For the text-containing cell, return its midpoint in [x, y] coordinate format. 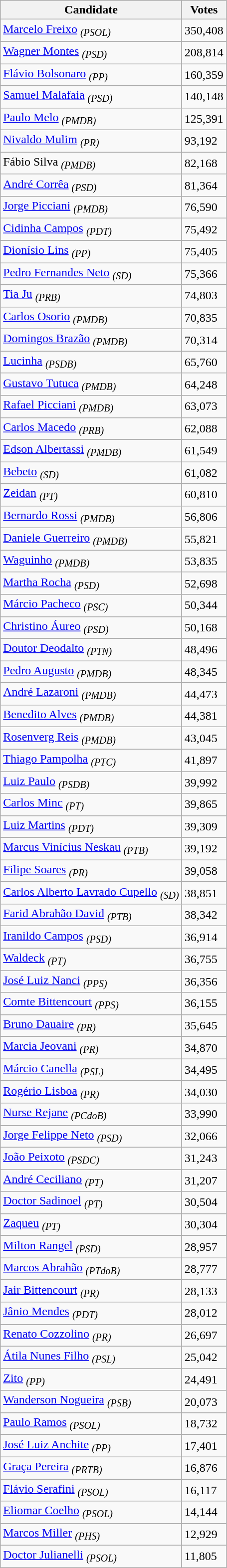
125,391 [204, 119]
16,117 [204, 1490]
Bruno Dauaire (PR) [91, 1025]
39,058 [204, 871]
Doctor Sadinoel (PT) [91, 1202]
48,496 [204, 649]
Domingos Brazão (PMDB) [91, 340]
82,168 [204, 163]
33,990 [204, 1114]
52,698 [204, 583]
Zeidan (PT) [91, 495]
Pedro Fernandes Neto (SD) [91, 274]
André Ceciliano (PT) [91, 1180]
28,133 [204, 1291]
31,243 [204, 1158]
José Luiz Anchite (PP) [91, 1446]
Carlos Minc (PT) [91, 804]
Luiz Martins (PDT) [91, 826]
Átila Nunes Filho (PSL) [91, 1357]
56,806 [204, 517]
39,992 [204, 782]
50,168 [204, 627]
41,897 [204, 760]
62,088 [204, 428]
38,851 [204, 893]
11,805 [204, 1557]
44,381 [204, 716]
76,590 [204, 207]
64,248 [204, 384]
Eliomar Coelho (PSOL) [91, 1512]
Gustavo Tutuca (PMDB) [91, 384]
Graça Pereira (PRTB) [91, 1468]
Doctor Julianelli (PSOL) [91, 1557]
48,345 [204, 672]
Votes [204, 10]
Renato Cozzolino (PR) [91, 1335]
25,042 [204, 1357]
28,777 [204, 1269]
Samuel Malafaia (PSD) [91, 97]
André Corrêa (PSD) [91, 185]
Marcos Abrahão (PTdoB) [91, 1269]
34,030 [204, 1092]
61,549 [204, 450]
208,814 [204, 52]
Luiz Paulo (PSDB) [91, 782]
Jair Bittencourt (PR) [91, 1291]
Flávio Bolsonaro (PP) [91, 75]
André Lazaroni (PMDB) [91, 694]
João Peixoto (PSDC) [91, 1158]
Wanderson Nogueira (PSB) [91, 1401]
Fábio Silva (PMDB) [91, 163]
36,914 [204, 937]
350,408 [204, 30]
38,342 [204, 915]
60,810 [204, 495]
Marcia Jeovani (PR) [91, 1048]
Farid Abrahão David (PTB) [91, 915]
Waldeck (PT) [91, 959]
28,957 [204, 1247]
Martha Rocha (PSD) [91, 583]
24,491 [204, 1379]
José Luiz Nanci (PPS) [91, 981]
Milton Rangel (PSD) [91, 1247]
14,144 [204, 1512]
Bernardo Rossi (PMDB) [91, 517]
Candidate [91, 10]
Marcos Miller (PHS) [91, 1534]
Rogério Lisboa (PR) [91, 1092]
Benedito Alves (PMDB) [91, 716]
34,495 [204, 1070]
44,473 [204, 694]
Daniele Guerreiro (PMDB) [91, 539]
Bebeto (SD) [91, 473]
20,073 [204, 1401]
Zito (PP) [91, 1379]
63,073 [204, 406]
36,356 [204, 981]
36,755 [204, 959]
Marcelo Freixo (PSOL) [91, 30]
Nurse Rejane (PCdoB) [91, 1114]
70,314 [204, 340]
30,304 [204, 1224]
Jânio Mendes (PDT) [91, 1313]
31,207 [204, 1180]
Filipe Soares (PR) [91, 871]
Jorge Felippe Neto (PSD) [91, 1136]
28,012 [204, 1313]
39,309 [204, 826]
39,865 [204, 804]
Paulo Ramos (PSOL) [91, 1423]
Márcio Pacheco (PSC) [91, 605]
Nivaldo Mulim (PR) [91, 141]
32,066 [204, 1136]
Paulo Melo (PMDB) [91, 119]
Pedro Augusto (PMDB) [91, 672]
18,732 [204, 1423]
61,082 [204, 473]
39,192 [204, 849]
74,803 [204, 296]
Dionísio Lins (PP) [91, 251]
Tia Ju (PRB) [91, 296]
53,835 [204, 561]
26,697 [204, 1335]
70,835 [204, 318]
Rosenverg Reis (PMDB) [91, 738]
Rafael Picciani (PMDB) [91, 406]
Edson Albertassi (PMDB) [91, 450]
50,344 [204, 605]
34,870 [204, 1048]
Zaqueu (PT) [91, 1224]
Comte Bittencourt (PPS) [91, 1003]
Carlos Macedo (PRB) [91, 428]
35,645 [204, 1025]
Waguinho (PMDB) [91, 561]
160,359 [204, 75]
16,876 [204, 1468]
140,148 [204, 97]
81,364 [204, 185]
Márcio Canella (PSL) [91, 1070]
Carlos Alberto Lavrado Cupello (SD) [91, 893]
17,401 [204, 1446]
65,760 [204, 362]
Doutor Deodalto (PTN) [91, 649]
Jorge Picciani (PMDB) [91, 207]
Carlos Osorio (PMDB) [91, 318]
Flávio Serafini (PSOL) [91, 1490]
55,821 [204, 539]
36,155 [204, 1003]
Christino Áureo (PSD) [91, 627]
75,492 [204, 229]
Wagner Montes (PSD) [91, 52]
Marcus Vinícius Neskau (PTB) [91, 849]
93,192 [204, 141]
Lucinha (PSDB) [91, 362]
75,366 [204, 274]
75,405 [204, 251]
12,929 [204, 1534]
Iranildo Campos (PSD) [91, 937]
43,045 [204, 738]
30,504 [204, 1202]
Thiago Pampolha (PTC) [91, 760]
Cidinha Campos (PDT) [91, 229]
